Extract the [X, Y] coordinate from the center of the cell holding the provided text.  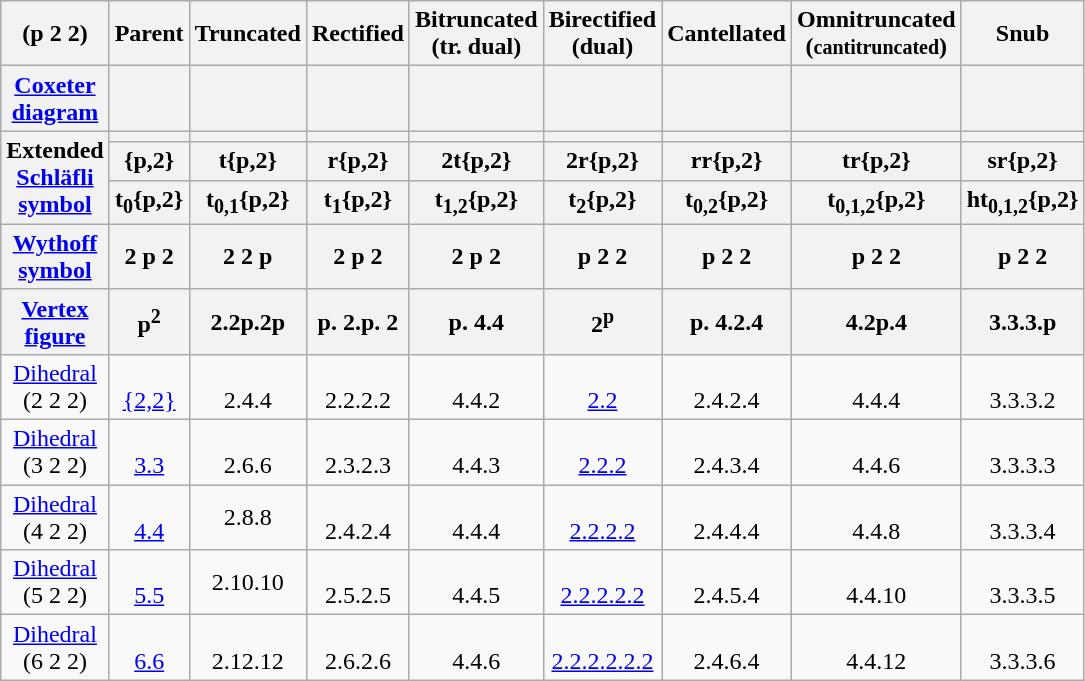
2.4.6.4 [727, 648]
2.4.3.4 [727, 452]
Rectified [358, 34]
4.4.3 [476, 452]
ExtendedSchläfli symbol [55, 178]
ht0,1,2{p,2} [1022, 202]
4.4.10 [876, 582]
Vertex figure [55, 322]
2.10.10 [248, 582]
2.4.4 [248, 386]
3.3.3.4 [1022, 518]
Snub [1022, 34]
2.2 [602, 386]
p. 4.2.4 [727, 322]
2.4.5.4 [727, 582]
Dihedral(6 2 2) [55, 648]
Wythoff symbol [55, 256]
Omnitruncated(cantitruncated) [876, 34]
p. 2.p. 2 [358, 322]
4.4.2 [476, 386]
(p 2 2) [55, 34]
2.2.2.2.2 [602, 582]
4.4 [149, 518]
2.2p.2p [248, 322]
t0,1,2{p,2} [876, 202]
t2{p,2} [602, 202]
Dihedral(4 2 2) [55, 518]
tr{p,2} [876, 161]
Birectified(dual) [602, 34]
Dihedral(2 2 2) [55, 386]
2.6.6 [248, 452]
2 2 p [248, 256]
Truncated [248, 34]
2t{p,2} [476, 161]
Cantellated [727, 34]
3.3.3.p [1022, 322]
2.8.8 [248, 518]
Dihedral(3 2 2) [55, 452]
2.6.2.6 [358, 648]
2.2.2.2.2.2 [602, 648]
r{p,2} [358, 161]
t1{p,2} [358, 202]
Bitruncated(tr. dual) [476, 34]
t1,2{p,2} [476, 202]
2p [602, 322]
rr{p,2} [727, 161]
2.5.2.5 [358, 582]
4.4.5 [476, 582]
2.12.12 [248, 648]
2.4.4.4 [727, 518]
3.3.3.6 [1022, 648]
3.3 [149, 452]
t0,2{p,2} [727, 202]
sr{p,2} [1022, 161]
{2,2} [149, 386]
p2 [149, 322]
t0{p,2} [149, 202]
5.5 [149, 582]
{p,2} [149, 161]
t{p,2} [248, 161]
6.6 [149, 648]
3.3.3.2 [1022, 386]
Coxeter diagram [55, 98]
p. 4.4 [476, 322]
2.2.2 [602, 452]
4.4.12 [876, 648]
3.3.3.3 [1022, 452]
3.3.3.5 [1022, 582]
4.2p.4 [876, 322]
t0,1{p,2} [248, 202]
Parent [149, 34]
4.4.8 [876, 518]
2.3.2.3 [358, 452]
Dihedral(5 2 2) [55, 582]
2r{p,2} [602, 161]
